For the text-containing cell, return its midpoint in (x, y) coordinate format. 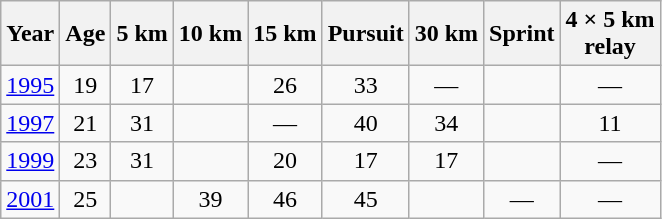
1999 (30, 161)
26 (285, 85)
23 (86, 161)
39 (210, 199)
4 × 5 kmrelay (610, 34)
Pursuit (366, 34)
5 km (142, 34)
1995 (30, 85)
21 (86, 123)
19 (86, 85)
33 (366, 85)
15 km (285, 34)
30 km (446, 34)
Year (30, 34)
1997 (30, 123)
34 (446, 123)
40 (366, 123)
20 (285, 161)
2001 (30, 199)
45 (366, 199)
10 km (210, 34)
11 (610, 123)
25 (86, 199)
Sprint (522, 34)
46 (285, 199)
Age (86, 34)
